Determine the [x, y] coordinate at the center of the cell enclosing the given text.  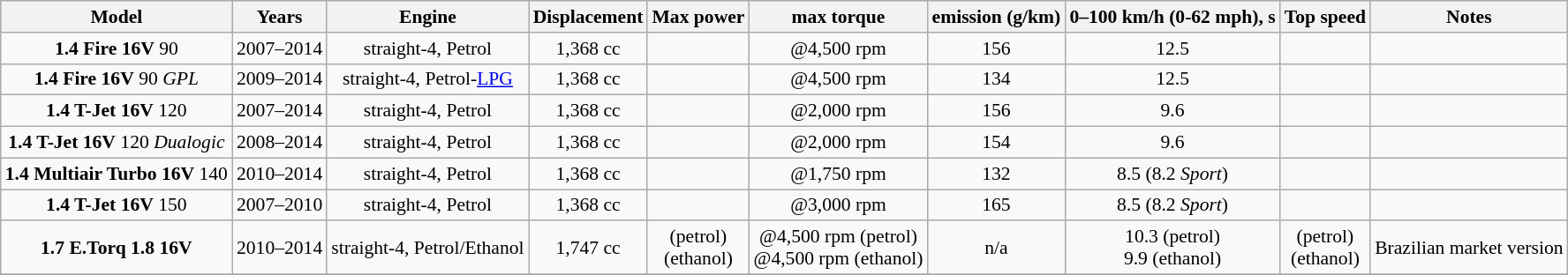
1,747 cc [588, 249]
Model [117, 17]
Top speed [1325, 17]
1.7 E.Torq 1.8 16V [117, 249]
straight-4, Petrol-LPG [427, 79]
straight-4, Petrol/Ethanol [427, 249]
1.4 T-Jet 16V 150 [117, 205]
1.4 Fire 16V 90 GPL [117, 79]
Years [279, 17]
n/a [997, 249]
Max power [697, 17]
10.3 (petrol)9.9 (ethanol) [1172, 249]
1.4 Fire 16V 90 [117, 48]
@4,500 rpm (petrol) @4,500 rpm (ethanol) [838, 249]
Brazilian market version [1469, 249]
@3,000 rpm [838, 205]
1.4 Multiair Turbo 16V 140 [117, 174]
1.4 T-Jet 16V 120 Dualogic [117, 143]
0–100 km/h (0-62 mph), s [1172, 17]
Engine [427, 17]
@1,750 rpm [838, 174]
165 [997, 205]
2008–2014 [279, 143]
max torque [838, 17]
2009–2014 [279, 79]
Displacement [588, 17]
132 [997, 174]
154 [997, 143]
emission (g/km) [997, 17]
Notes [1469, 17]
134 [997, 79]
2007–2010 [279, 205]
1.4 T-Jet 16V 120 [117, 111]
